Locate the cell with the specified text and output its (X, Y) center coordinate. 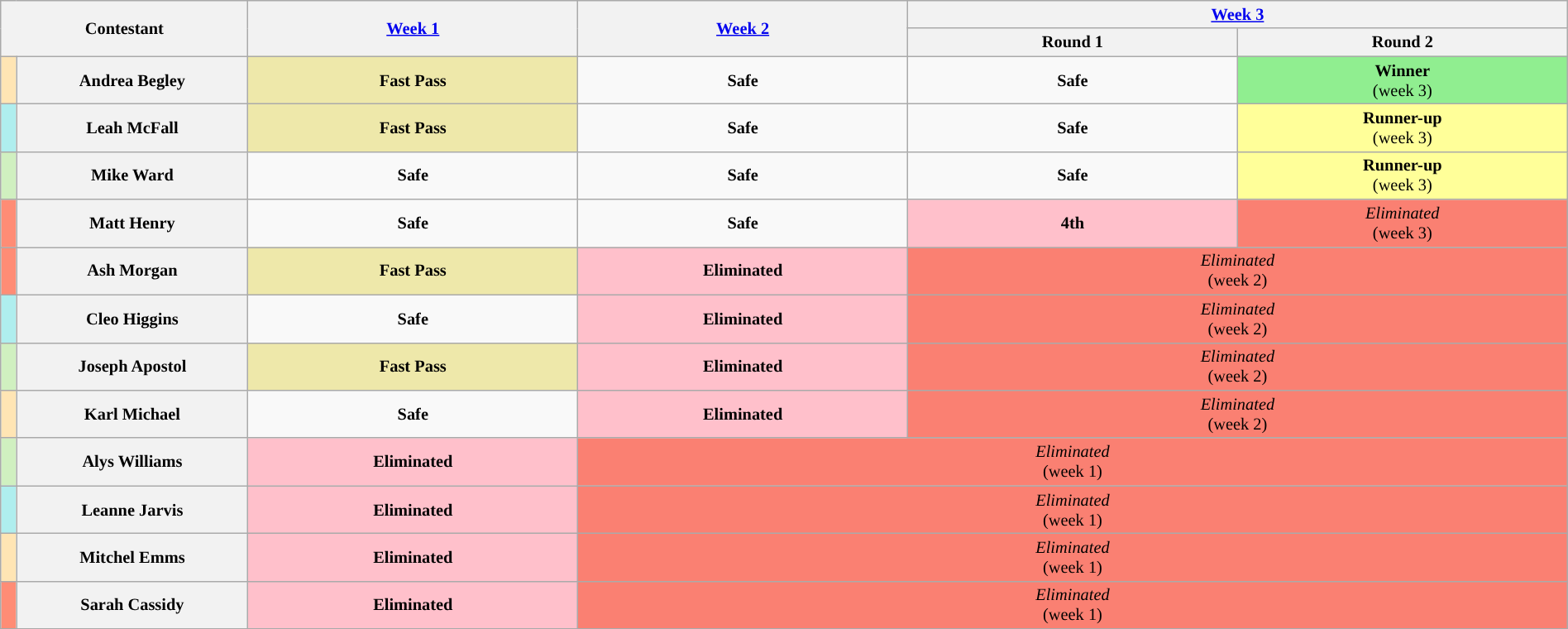
Leanne Jarvis (132, 510)
Winner(week 3) (1403, 80)
Week 2 (743, 28)
Mitchel Emms (132, 557)
Matt Henry (132, 223)
Sarah Cassidy (132, 605)
Mike Ward (132, 175)
Karl Michael (132, 414)
Eliminated(week 3) (1403, 223)
Week 1 (414, 28)
Week 3 (1238, 14)
Ash Morgan (132, 271)
4th (1073, 223)
Alys Williams (132, 462)
Joseph Apostol (132, 367)
Leah McFall (132, 127)
Andrea Begley (132, 80)
Contestant (124, 28)
Cleo Higgins (132, 319)
Round 1 (1073, 42)
Round 2 (1403, 42)
